Return the [X, Y] coordinate for the center point of the cell that contains the specified text.  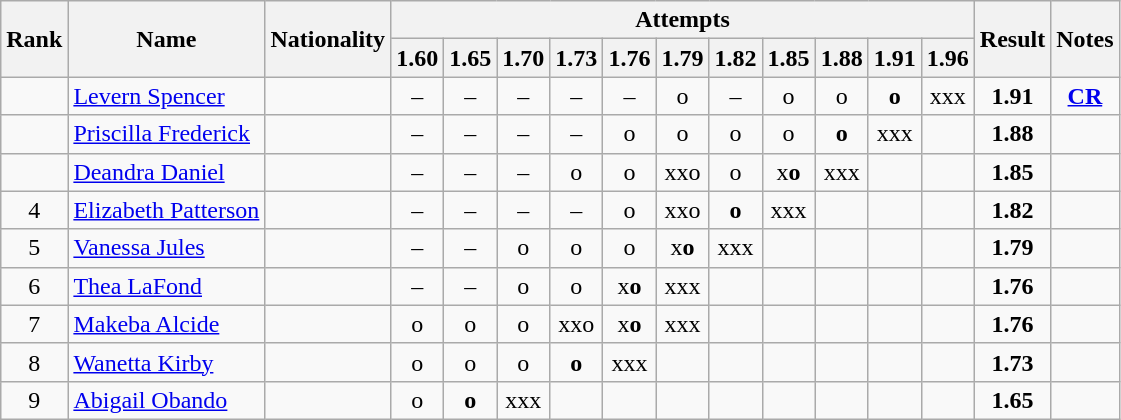
6 [34, 286]
Deandra Daniel [166, 172]
Elizabeth Patterson [166, 210]
1.96 [948, 58]
9 [34, 400]
1.70 [524, 58]
Vanessa Jules [166, 248]
8 [34, 362]
Wanetta Kirby [166, 362]
Thea LaFond [166, 286]
Attempts [683, 20]
Abigail Obando [166, 400]
Name [166, 39]
Makeba Alcide [166, 324]
4 [34, 210]
1.60 [418, 58]
Levern Spencer [166, 96]
Notes [1085, 39]
Rank [34, 39]
7 [34, 324]
5 [34, 248]
Result [1012, 39]
CR [1085, 96]
Priscilla Frederick [166, 134]
Nationality [328, 39]
